For the text-containing cell, return its midpoint in [X, Y] coordinate format. 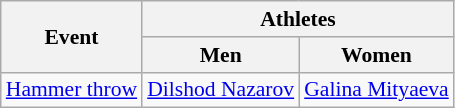
Hammer throw [72, 90]
Dilshod Nazarov [220, 90]
Athletes [298, 19]
Women [376, 55]
Galina Mityaeva [376, 90]
Men [220, 55]
Event [72, 36]
